Find where the given text appears and provide that cell's center as [x, y] coordinate. 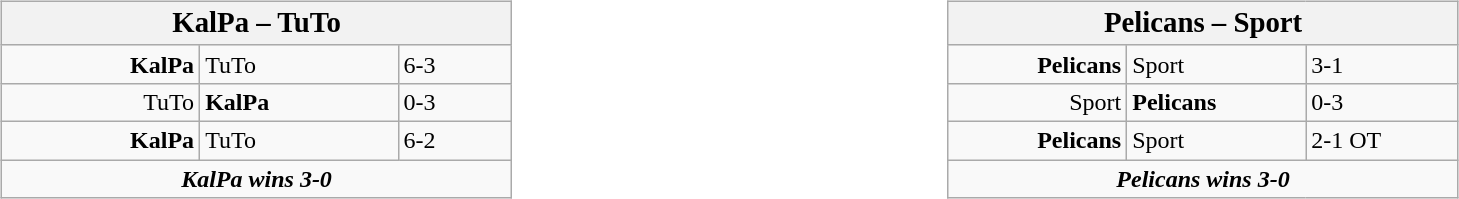
KalPa – TuTo [256, 23]
Pelicans wins 3-0 [1204, 179]
Pelicans – Sport [1204, 23]
2-1 OT [1382, 140]
KalPa wins 3-0 [256, 179]
6-3 [455, 64]
6-2 [455, 140]
3-1 [1382, 64]
